Pinpoint the cell where the given text exists, returning its [X, Y] midpoint coordinate. 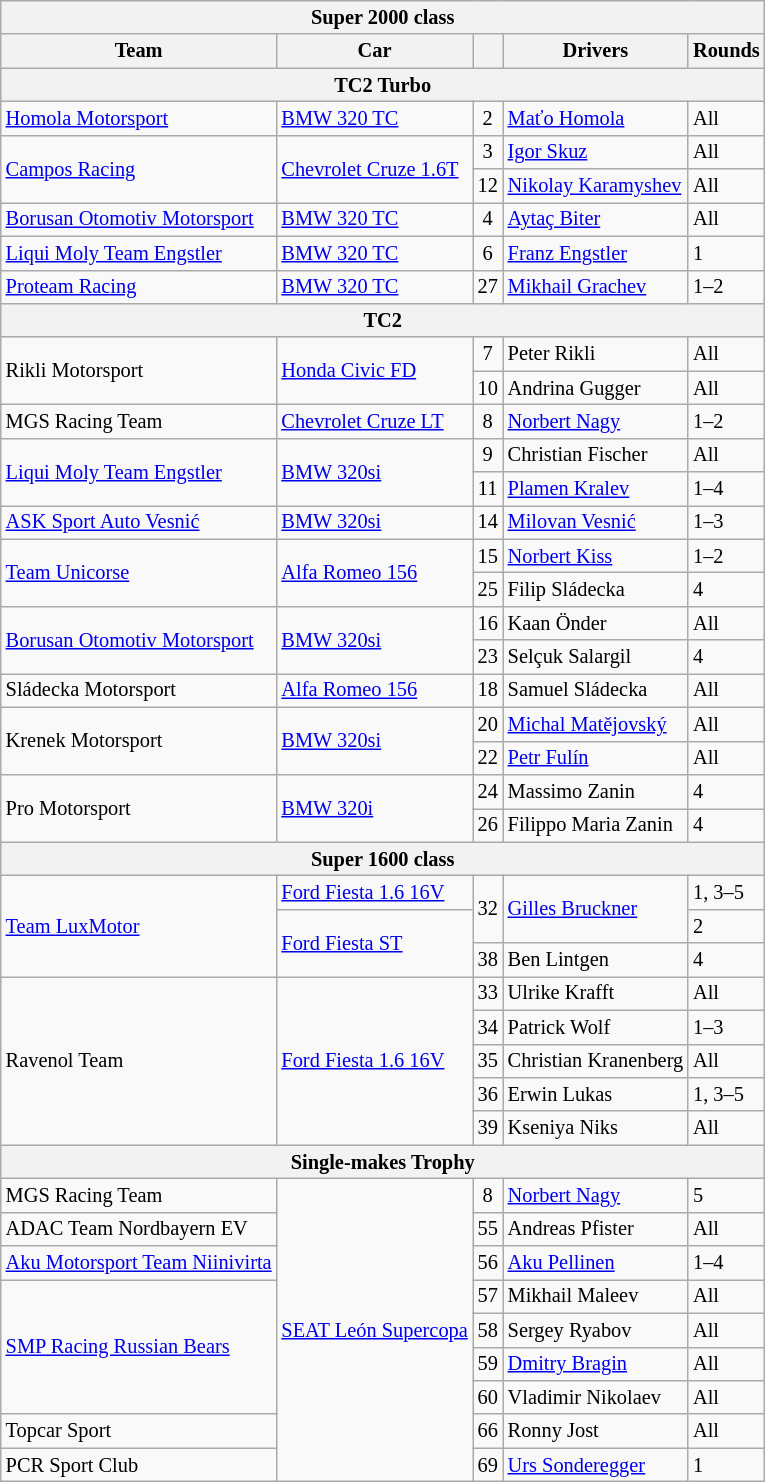
58 [488, 1330]
Chevrolet Cruze LT [374, 421]
Michal Matějovský [596, 724]
56 [488, 1263]
69 [488, 1465]
Patrick Wolf [596, 1027]
Massimo Zanin [596, 791]
10 [488, 388]
Vladimir Nikolaev [596, 1397]
Erwin Lukas [596, 1094]
ASK Sport Auto Vesnić [139, 522]
Sergey Ryabov [596, 1330]
Ben Lintgen [596, 960]
27 [488, 287]
Single-makes Trophy [383, 1162]
20 [488, 724]
Filippo Maria Zanin [596, 825]
Chevrolet Cruze 1.6T [374, 168]
Samuel Sládecka [596, 690]
7 [488, 354]
Aku Motorsport Team Niinivirta [139, 1263]
33 [488, 993]
Selçuk Salargil [596, 657]
23 [488, 657]
Pro Motorsport [139, 808]
Maťo Homola [596, 118]
38 [488, 960]
55 [488, 1229]
Honda Civic FD [374, 370]
Igor Skuz [596, 152]
Team Unicorse [139, 572]
22 [488, 758]
Nikolay Karamyshev [596, 186]
TC2 Turbo [383, 85]
Team LuxMotor [139, 926]
Ulrike Krafft [596, 993]
6 [488, 253]
25 [488, 589]
Super 2000 class [383, 17]
SMP Racing Russian Bears [139, 1346]
39 [488, 1128]
Andreas Pfister [596, 1229]
Kaan Önder [596, 623]
5 [726, 1195]
Aku Pellinen [596, 1263]
Franz Engstler [596, 253]
BMW 320i [374, 808]
Peter Rikli [596, 354]
Campos Racing [139, 168]
Proteam Racing [139, 287]
57 [488, 1296]
9 [488, 455]
TC2 [383, 320]
Christian Fischer [596, 455]
16 [488, 623]
15 [488, 556]
Drivers [596, 51]
Topcar Sport [139, 1431]
ADAC Team Nordbayern EV [139, 1229]
12 [488, 186]
Milovan Vesnić [596, 522]
Rounds [726, 51]
35 [488, 1061]
26 [488, 825]
Dmitry Bragin [596, 1364]
14 [488, 522]
18 [488, 690]
Plamen Kralev [596, 489]
Filip Sládecka [596, 589]
24 [488, 791]
Car [374, 51]
Andrina Gugger [596, 388]
SEAT León Supercopa [374, 1330]
Team [139, 51]
Mikhail Grachev [596, 287]
Homola Motorsport [139, 118]
32 [488, 908]
Rikli Motorsport [139, 370]
Sládecka Motorsport [139, 690]
Petr Fulín [596, 758]
59 [488, 1364]
Norbert Kiss [596, 556]
3 [488, 152]
Urs Sonderegger [596, 1465]
PCR Sport Club [139, 1465]
Ford Fiesta ST [374, 942]
Christian Kranenberg [596, 1061]
Super 1600 class [383, 859]
34 [488, 1027]
66 [488, 1431]
Krenek Motorsport [139, 740]
11 [488, 489]
36 [488, 1094]
Kseniya Niks [596, 1128]
Mikhail Maleev [596, 1296]
60 [488, 1397]
Ravenol Team [139, 1060]
Gilles Bruckner [596, 908]
Ronny Jost [596, 1431]
Aytaç Biter [596, 219]
